For the text-containing cell, return its midpoint in (X, Y) coordinate format. 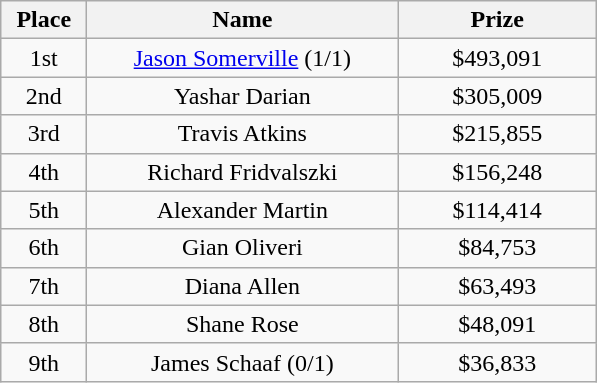
7th (44, 286)
Alexander Martin (242, 210)
1st (44, 58)
Richard Fridvalszki (242, 172)
Place (44, 20)
$36,833 (498, 362)
$114,414 (498, 210)
5th (44, 210)
Diana Allen (242, 286)
$305,009 (498, 96)
Gian Oliveri (242, 248)
Travis Atkins (242, 134)
2nd (44, 96)
$63,493 (498, 286)
$84,753 (498, 248)
9th (44, 362)
Name (242, 20)
$48,091 (498, 324)
$156,248 (498, 172)
Jason Somerville (1/1) (242, 58)
Prize (498, 20)
6th (44, 248)
Shane Rose (242, 324)
Yashar Darian (242, 96)
8th (44, 324)
$215,855 (498, 134)
$493,091 (498, 58)
3rd (44, 134)
4th (44, 172)
James Schaaf (0/1) (242, 362)
